Extract the [x, y] coordinate from the center of the cell holding the provided text.  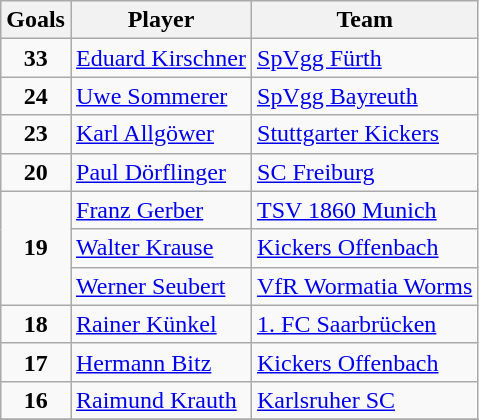
18 [36, 324]
Karl Allgöwer [160, 134]
Stuttgarter Kickers [365, 134]
Paul Dörflinger [160, 172]
SpVgg Bayreuth [365, 96]
16 [36, 400]
SC Freiburg [365, 172]
33 [36, 58]
VfR Wormatia Worms [365, 286]
Werner Seubert [160, 286]
20 [36, 172]
Walter Krause [160, 248]
Player [160, 20]
Rainer Künkel [160, 324]
Karlsruher SC [365, 400]
Hermann Bitz [160, 362]
SpVgg Fürth [365, 58]
Uwe Sommerer [160, 96]
TSV 1860 Munich [365, 210]
23 [36, 134]
Goals [36, 20]
Franz Gerber [160, 210]
Raimund Krauth [160, 400]
Eduard Kirschner [160, 58]
24 [36, 96]
17 [36, 362]
1. FC Saarbrücken [365, 324]
Team [365, 20]
19 [36, 248]
